Output the (X, Y) coordinate of the center of the cell containing the given text.  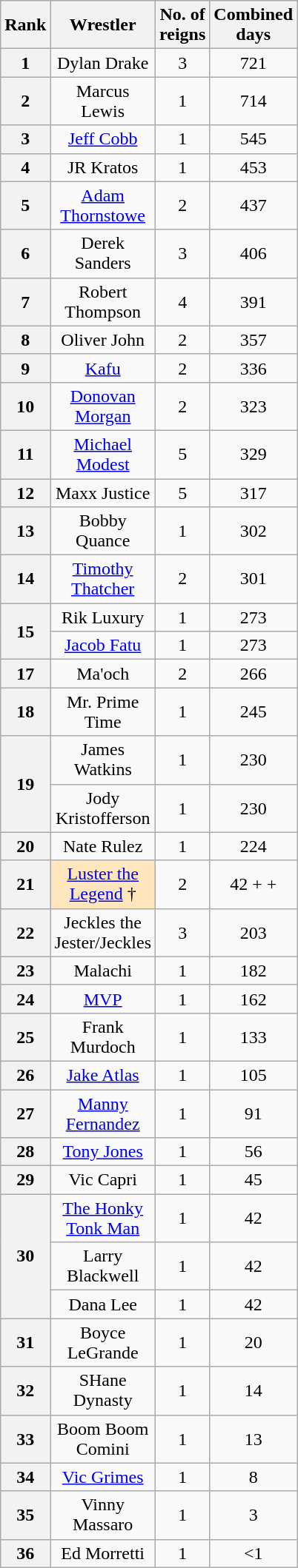
Ma'och (103, 674)
Marcus Lewis (103, 101)
Michael Modest (103, 455)
28 (25, 1152)
245 (254, 712)
323 (254, 406)
Manny Fernandez (103, 1113)
266 (254, 674)
162 (254, 999)
Donovan Morgan (103, 406)
No. ofreigns (182, 25)
Boom Boom Comini (103, 1439)
545 (254, 139)
18 (25, 712)
Vinny Massaro (103, 1515)
36 (25, 1553)
Adam Thornstowe (103, 206)
31 (25, 1343)
29 (25, 1180)
JR Kratos (103, 167)
Wrestler (103, 25)
26 (25, 1075)
317 (254, 492)
9 (25, 368)
Robert Thompson (103, 302)
224 (254, 846)
Dylan Drake (103, 63)
Rank (25, 25)
25 (25, 1036)
Jacob Fatu (103, 646)
182 (254, 971)
Combineddays (254, 25)
11 (25, 455)
301 (254, 579)
6 (25, 253)
Luster the Legend † (103, 884)
Oliver John (103, 340)
<1 (254, 1553)
21 (25, 884)
391 (254, 302)
302 (254, 532)
357 (254, 340)
James Watkins (103, 760)
Kafu (103, 368)
10 (25, 406)
Larry Blackwell (103, 1266)
Frank Murdoch (103, 1036)
Malachi (103, 971)
Jeckles the Jester/Jeckles (103, 933)
Vic Capri (103, 1180)
Vic Grimes (103, 1477)
SHane Dynasty (103, 1390)
MVP (103, 999)
33 (25, 1439)
Jake Atlas (103, 1075)
91 (254, 1113)
7 (25, 302)
Jeff Cobb (103, 139)
133 (254, 1036)
23 (25, 971)
15 (25, 631)
Tony Jones (103, 1152)
Maxx Justice (103, 492)
Boyce LeGrande (103, 1343)
Dana Lee (103, 1304)
35 (25, 1515)
17 (25, 674)
406 (254, 253)
27 (25, 1113)
Mr. Prime Time (103, 712)
329 (254, 455)
105 (254, 1075)
19 (25, 784)
437 (254, 206)
336 (254, 368)
Nate Rulez (103, 846)
714 (254, 101)
Timothy Thatcher (103, 579)
56 (254, 1152)
22 (25, 933)
12 (25, 492)
721 (254, 63)
Ed Morretti (103, 1553)
30 (25, 1256)
The Honky Tonk Man (103, 1219)
42 + + (254, 884)
Jody Kristofferson (103, 808)
45 (254, 1180)
24 (25, 999)
Bobby Quance (103, 532)
203 (254, 933)
Rik Luxury (103, 617)
32 (25, 1390)
453 (254, 167)
34 (25, 1477)
Derek Sanders (103, 253)
